Detect which cell encompasses the target text, then output its [x, y] center coordinate. 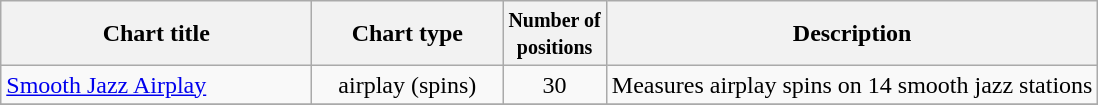
Smooth Jazz Airplay [156, 85]
Chart type [408, 34]
Measures airplay spins on 14 smooth jazz stations [852, 85]
Number ofpositions [554, 34]
airplay (spins) [408, 85]
30 [554, 85]
Description [852, 34]
Chart title [156, 34]
